Provide the (x, y) coordinate of the cell's center where the given text is located.  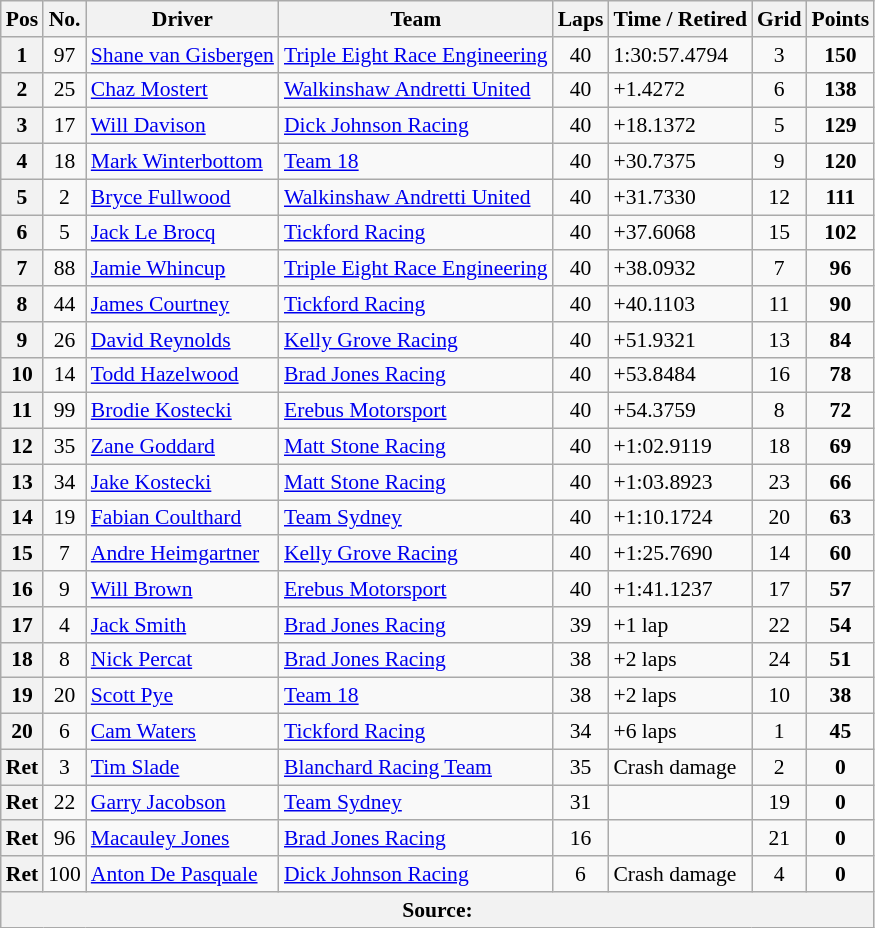
84 (841, 340)
26 (64, 340)
Todd Hazelwood (182, 375)
39 (581, 625)
Laps (581, 19)
1:30:57.4794 (680, 55)
138 (841, 90)
23 (780, 482)
+1:41.1237 (680, 589)
51 (841, 660)
25 (64, 90)
Bryce Fullwood (182, 197)
Will Davison (182, 126)
Driver (182, 19)
+31.7330 (680, 197)
+37.6068 (680, 233)
Tim Slade (182, 767)
69 (841, 447)
Brodie Kostecki (182, 411)
+30.7375 (680, 162)
129 (841, 126)
+54.3759 (680, 411)
97 (64, 55)
+1.4272 (680, 90)
Fabian Coulthard (182, 518)
Will Brown (182, 589)
63 (841, 518)
54 (841, 625)
100 (64, 874)
66 (841, 482)
31 (581, 803)
+40.1103 (680, 304)
150 (841, 55)
111 (841, 197)
James Courtney (182, 304)
Zane Goddard (182, 447)
Anton De Pasquale (182, 874)
+18.1372 (680, 126)
60 (841, 554)
+53.8484 (680, 375)
120 (841, 162)
Macauley Jones (182, 839)
Points (841, 19)
Scott Pye (182, 696)
57 (841, 589)
+1:25.7690 (680, 554)
99 (64, 411)
90 (841, 304)
21 (780, 839)
Grid (780, 19)
Source: (438, 910)
+51.9321 (680, 340)
Cam Waters (182, 732)
78 (841, 375)
Jack Le Brocq (182, 233)
+38.0932 (680, 269)
24 (780, 660)
44 (64, 304)
Blanchard Racing Team (416, 767)
88 (64, 269)
+1 lap (680, 625)
Shane van Gisbergen (182, 55)
+1:03.8923 (680, 482)
+1:02.9119 (680, 447)
45 (841, 732)
Andre Heimgartner (182, 554)
Nick Percat (182, 660)
Jamie Whincup (182, 269)
72 (841, 411)
David Reynolds (182, 340)
Pos (22, 19)
+6 laps (680, 732)
Garry Jacobson (182, 803)
102 (841, 233)
Chaz Mostert (182, 90)
No. (64, 19)
Team (416, 19)
+1:10.1724 (680, 518)
Mark Winterbottom (182, 162)
Jake Kostecki (182, 482)
Jack Smith (182, 625)
Time / Retired (680, 19)
